Scan for the cell matching the given text and deliver its [X, Y] coordinate at center. 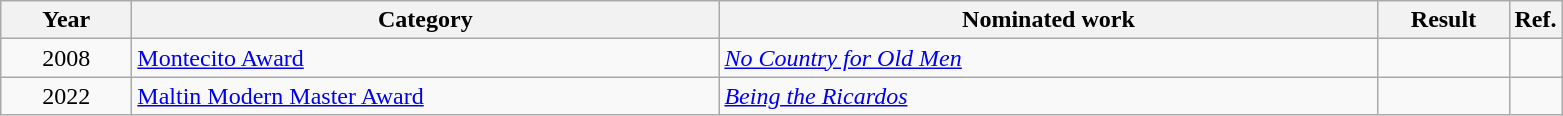
Result [1444, 20]
2022 [66, 96]
Montecito Award [426, 58]
Year [66, 20]
No Country for Old Men [1048, 58]
Being the Ricardos [1048, 96]
Nominated work [1048, 20]
2008 [66, 58]
Category [426, 20]
Ref. [1536, 20]
Maltin Modern Master Award [426, 96]
